For the text-containing cell, return its midpoint in [x, y] coordinate format. 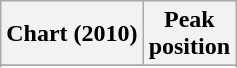
Chart (2010) [72, 34]
Peak position [189, 34]
